Identify which cell holds the provided text, then report its [x, y] central coordinate. 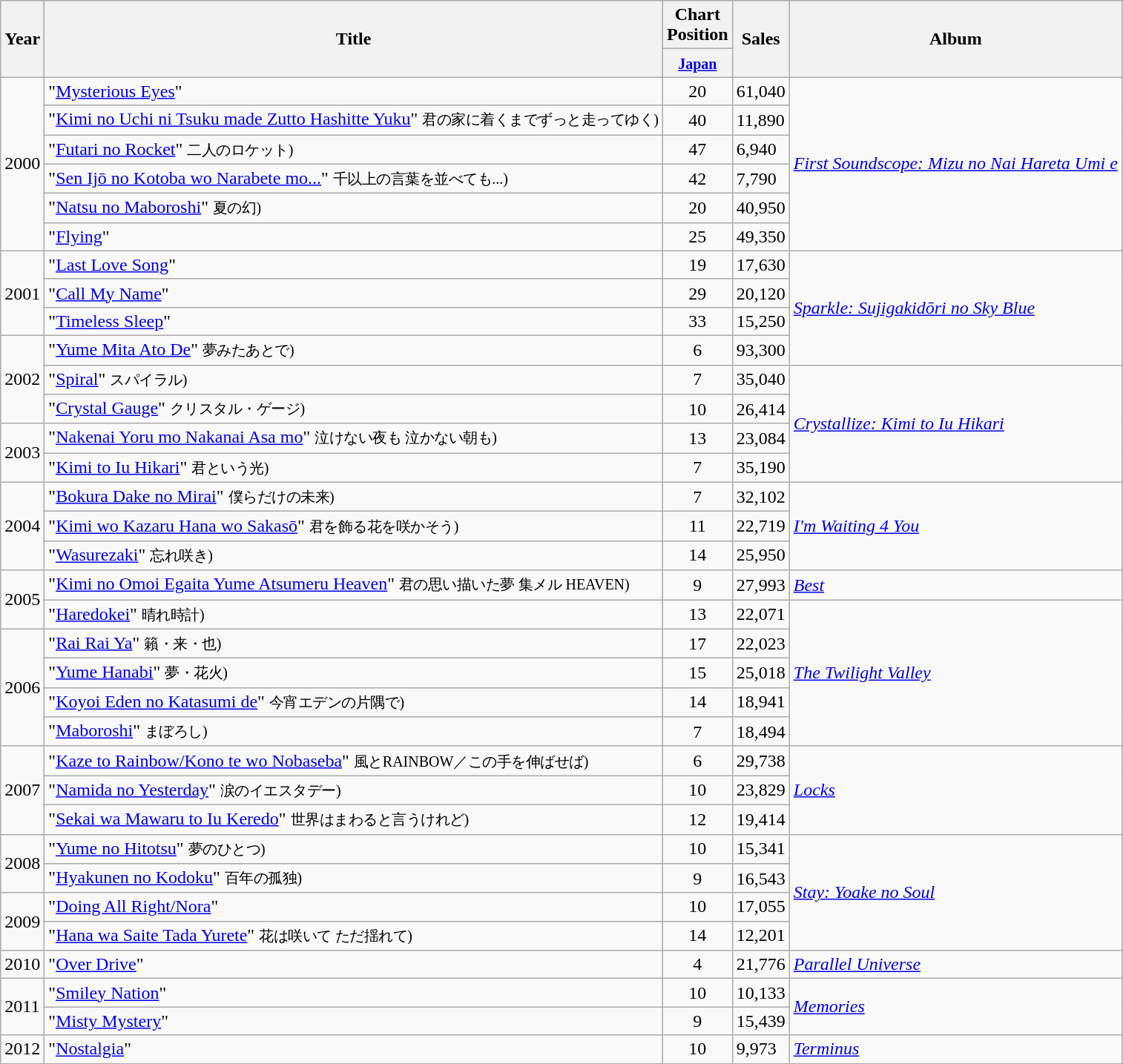
"Haredokei" 晴れ時計) [354, 614]
"Nakenai Yoru mo Nakanai Asa mo" 泣けない夜も 泣かない朝も) [354, 438]
15,439 [761, 1021]
Best [955, 585]
29,738 [761, 761]
"Hana wa Saite Tada Yurete" 花は咲いて ただ揺れて) [354, 936]
33 [697, 321]
17 [697, 644]
18,494 [761, 732]
"Maboroshi" まぼろし) [354, 732]
Parallel Universe [955, 965]
"Hyakunen no Kodoku" 百年の孤独) [354, 879]
"Kimi wo Kazaru Hana wo Sakasō" 君を飾る花を咲かそう) [354, 526]
First Soundscope: Mizu no Nai Hareta Umi e [955, 164]
Sales [761, 39]
17,055 [761, 907]
15,341 [761, 849]
32,102 [761, 497]
6,940 [761, 150]
"Call My Name" [354, 293]
"Doing All Right/Nora" [354, 907]
2000 [22, 164]
2007 [22, 790]
25,018 [761, 673]
2005 [22, 599]
12,201 [761, 936]
"Last Love Song" [354, 265]
9,973 [761, 1049]
18,941 [761, 702]
"Crystal Gauge" クリスタル・ゲージ) [354, 409]
"Kaze to Rainbow/Kono te wo Nobaseba" 風とRAINBOW／この手を伸ばせば) [354, 761]
The Twilight Valley [955, 673]
"Spiral" スパイラル) [354, 380]
22,023 [761, 644]
42 [697, 179]
"Yume Hanabi" 夢・花火) [354, 673]
22,719 [761, 526]
"Sen Ijō no Kotoba wo Narabete mo..." 千以上の言葉を並べても...) [354, 179]
Japan [697, 63]
"Rai Rai Ya" 籟・来・也) [354, 644]
"Flying" [354, 237]
Album [955, 39]
"Mysterious Eyes" [354, 91]
Locks [955, 790]
47 [697, 150]
"Wasurezaki" 忘れ咲き) [354, 555]
29 [697, 293]
10,133 [761, 993]
15 [697, 673]
Year [22, 39]
Chart Position [697, 25]
"Futari no Rocket" 二人のロケット) [354, 150]
20,120 [761, 293]
23,084 [761, 438]
21,776 [761, 965]
7,790 [761, 179]
2001 [22, 293]
2002 [22, 380]
16,543 [761, 879]
61,040 [761, 91]
Sparkle: Sujigakidōri no Sky Blue [955, 308]
22,071 [761, 614]
40 [697, 120]
2004 [22, 526]
2011 [22, 1007]
2012 [22, 1049]
25,950 [761, 555]
17,630 [761, 265]
"Over Drive" [354, 965]
4 [697, 965]
Crystallize: Kimi to Iu Hikari [955, 423]
19,414 [761, 819]
"Kimi to Iu Hikari" 君という光) [354, 468]
Stay: Yoake no Soul [955, 893]
"Namida no Yesterday" 涙のイエスタデー) [354, 790]
15,250 [761, 321]
Memories [955, 1007]
19 [697, 265]
35,190 [761, 468]
"Yume no Hitotsu" 夢のひとつ) [354, 849]
40,950 [761, 208]
"Kimi no Omoi Egaita Yume Atsumeru Heaven" 君の思い描いた夢 集メル HEAVEN) [354, 585]
"Misty Mystery" [354, 1021]
11 [697, 526]
2006 [22, 687]
93,300 [761, 350]
"Sekai wa Mawaru to Iu Keredo" 世界はまわると言うけれど) [354, 819]
35,040 [761, 380]
"Yume Mita Ato De" 夢みたあとで) [354, 350]
23,829 [761, 790]
"Bokura Dake no Mirai" 僕らだけの未来) [354, 497]
2009 [22, 922]
I'm Waiting 4 You [955, 526]
Terminus [955, 1049]
27,993 [761, 585]
49,350 [761, 237]
2008 [22, 863]
2003 [22, 452]
"Kimi no Uchi ni Tsuku made Zutto Hashitte Yuku" 君の家に着くまでずっと走ってゆく) [354, 120]
Title [354, 39]
"Smiley Nation" [354, 993]
26,414 [761, 409]
"Nostalgia" [354, 1049]
"Koyoi Eden no Katasumi de" 今宵エデンの片隅で) [354, 702]
11,890 [761, 120]
2010 [22, 965]
"Natsu no Maboroshi" 夏の幻) [354, 208]
25 [697, 237]
12 [697, 819]
"Timeless Sleep" [354, 321]
